Return the (x, y) coordinate for the center point of the cell that contains the specified text.  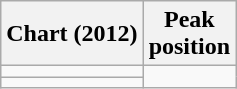
Chart (2012) (72, 34)
Peakposition (189, 34)
